Scan for the cell matching the given text and deliver its [x, y] coordinate at center. 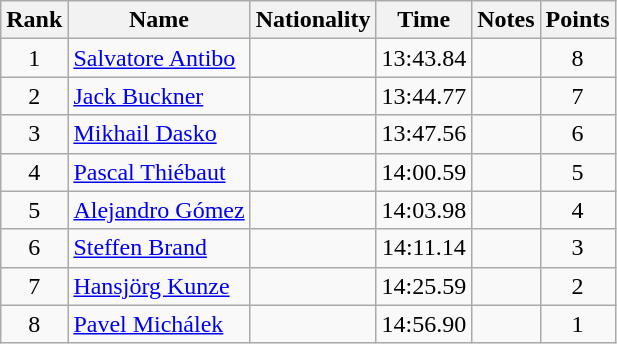
Name [159, 20]
14:00.59 [424, 172]
14:25.59 [424, 286]
Points [578, 20]
Rank [34, 20]
14:56.90 [424, 324]
13:43.84 [424, 58]
Hansjörg Kunze [159, 286]
Pascal Thiébaut [159, 172]
Time [424, 20]
13:47.56 [424, 134]
13:44.77 [424, 96]
Alejandro Gómez [159, 210]
14:03.98 [424, 210]
Nationality [313, 20]
Notes [506, 20]
Mikhail Dasko [159, 134]
Steffen Brand [159, 248]
Salvatore Antibo [159, 58]
14:11.14 [424, 248]
Pavel Michálek [159, 324]
Jack Buckner [159, 96]
